Search for the cell housing the specified text and yield its (X, Y) center coordinate. 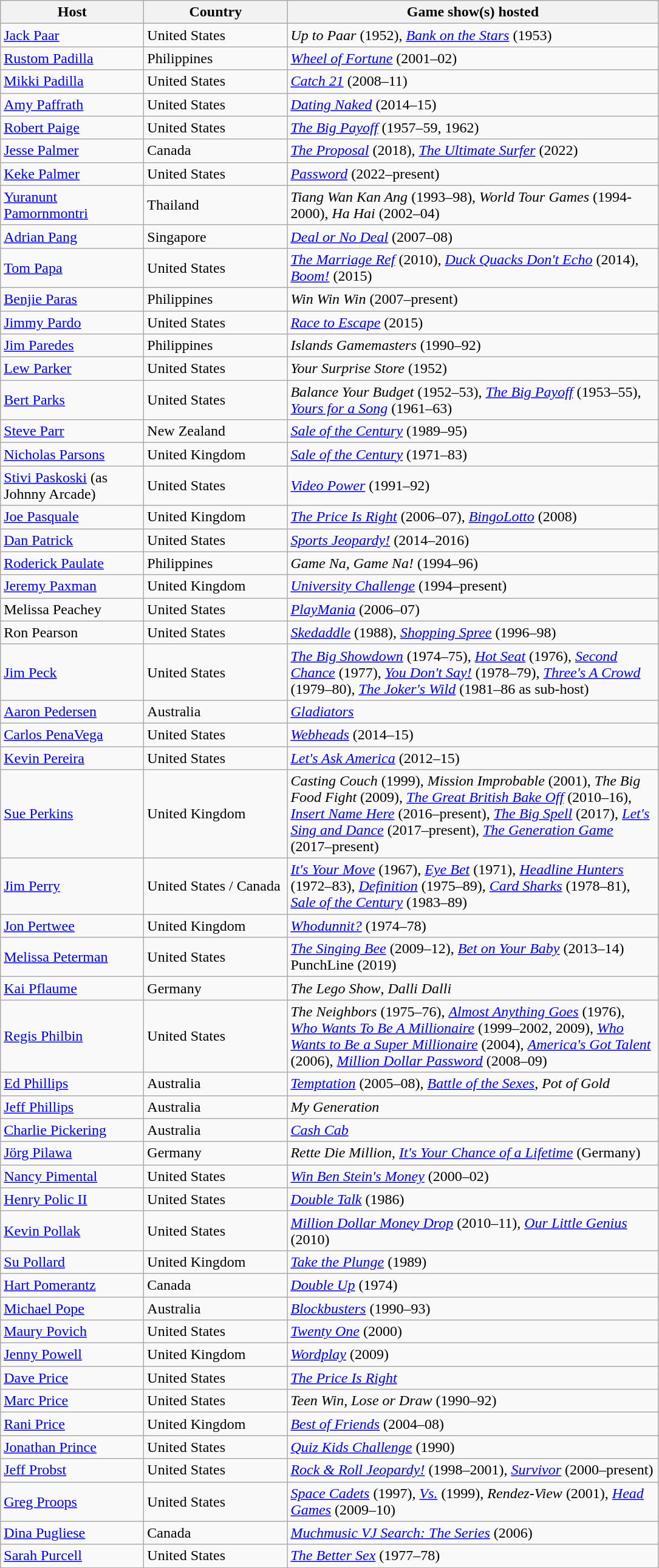
Jack Paar (72, 35)
Stivi Paskoski (as Johnny Arcade) (72, 486)
New Zealand (216, 431)
Rock & Roll Jeopardy! (1998–2001), Survivor (2000–present) (473, 1470)
United States / Canada (216, 886)
PlayMania (2006–07) (473, 609)
Sarah Purcell (72, 1556)
Su Pollard (72, 1262)
Skedaddle (1988), Shopping Spree (1996–98) (473, 632)
The Price Is Right (473, 1378)
Dave Price (72, 1378)
Tom Papa (72, 267)
Sale of the Century (1971–83) (473, 454)
Carlos PenaVega (72, 734)
Nicholas Parsons (72, 454)
The Marriage Ref (2010), Duck Quacks Don't Echo (2014), Boom! (2015) (473, 267)
Space Cadets (1997), Vs. (1999), Rendez-View (2001), Head Games (2009–10) (473, 1502)
Wheel of Fortune (2001–02) (473, 58)
Bert Parks (72, 400)
Charlie Pickering (72, 1130)
Greg Proops (72, 1502)
Jörg Pilawa (72, 1153)
Melissa Peterman (72, 957)
Jimmy Pardo (72, 323)
Amy Paffrath (72, 104)
Singapore (216, 236)
Whodunnit? (1974–78) (473, 926)
Jon Pertwee (72, 926)
Gladiators (473, 711)
Jeff Phillips (72, 1107)
The Singing Bee (2009–12), Bet on Your Baby (2013–14) PunchLine (2019) (473, 957)
Blockbusters (1990–93) (473, 1308)
Best of Friends (2004–08) (473, 1424)
Sue Perkins (72, 814)
Marc Price (72, 1401)
Sports Jeopardy! (2014–2016) (473, 540)
Joe Pasquale (72, 517)
Teen Win, Lose or Draw (1990–92) (473, 1401)
Jim Peck (72, 672)
Wordplay (2009) (473, 1355)
Rette Die Million, It's Your Chance of a Lifetime (Germany) (473, 1153)
Race to Escape (2015) (473, 323)
Quiz Kids Challenge (1990) (473, 1447)
Catch 21 (2008–11) (473, 81)
Win Ben Stein's Money (2000–02) (473, 1176)
Kevin Pollak (72, 1231)
The Price Is Right (2006–07), BingoLotto (2008) (473, 517)
Ed Phillips (72, 1084)
Kevin Pereira (72, 758)
Deal or No Deal (2007–08) (473, 236)
It's Your Move (1967), Eye Bet (1971), Headline Hunters (1972–83), Definition (1975–89), Card Sharks (1978–81), Sale of the Century (1983–89) (473, 886)
Win Win Win (2007–present) (473, 299)
My Generation (473, 1107)
Yuranunt Pamornmontri (72, 205)
University Challenge (1994–present) (473, 586)
Michael Pope (72, 1308)
The Proposal (2018), The Ultimate Surfer (2022) (473, 151)
Double Talk (1986) (473, 1199)
Your Surprise Store (1952) (473, 369)
Let's Ask America (2012–15) (473, 758)
Million Dollar Money Drop (2010–11), Our Little Genius (2010) (473, 1231)
Jim Paredes (72, 346)
Jeremy Paxman (72, 586)
Robert Paige (72, 128)
Islands Gamemasters (1990–92) (473, 346)
Hart Pomerantz (72, 1285)
Kai Pflaume (72, 988)
Dan Patrick (72, 540)
The Better Sex (1977–78) (473, 1556)
Muchmusic VJ Search: The Series (2006) (473, 1533)
Steve Parr (72, 431)
Double Up (1974) (473, 1285)
Nancy Pimental (72, 1176)
Rani Price (72, 1424)
Tiang Wan Kan Ang (1993–98), World Tour Games (1994-2000), Ha Hai (2002–04) (473, 205)
Up to Paar (1952), Bank on the Stars (1953) (473, 35)
Balance Your Budget (1952–53), The Big Payoff (1953–55), Yours for a Song (1961–63) (473, 400)
Temptation (2005–08), Battle of the Sexes, Pot of Gold (473, 1084)
Mikki Padilla (72, 81)
Host (72, 12)
Ron Pearson (72, 632)
Take the Plunge (1989) (473, 1262)
Jesse Palmer (72, 151)
Country (216, 12)
Video Power (1991–92) (473, 486)
Aaron Pedersen (72, 711)
Jonathan Prince (72, 1447)
Webheads (2014–15) (473, 734)
Adrian Pang (72, 236)
Jim Perry (72, 886)
Twenty One (2000) (473, 1332)
Dating Naked (2014–15) (473, 104)
Roderick Paulate (72, 563)
Game show(s) hosted (473, 12)
Dina Pugliese (72, 1533)
Henry Polic II (72, 1199)
Game Na, Game Na! (1994–96) (473, 563)
Rustom Padilla (72, 58)
The Big Payoff (1957–59, 1962) (473, 128)
The Lego Show, Dalli Dalli (473, 988)
Jenny Powell (72, 1355)
Sale of the Century (1989–95) (473, 431)
Cash Cab (473, 1130)
Benjie Paras (72, 299)
Jeff Probst (72, 1470)
Maury Povich (72, 1332)
Keke Palmer (72, 174)
Lew Parker (72, 369)
Password (2022–present) (473, 174)
Regis Philbin (72, 1036)
Melissa Peachey (72, 609)
Thailand (216, 205)
